Detect which cell encompasses the target text, then output its [x, y] center coordinate. 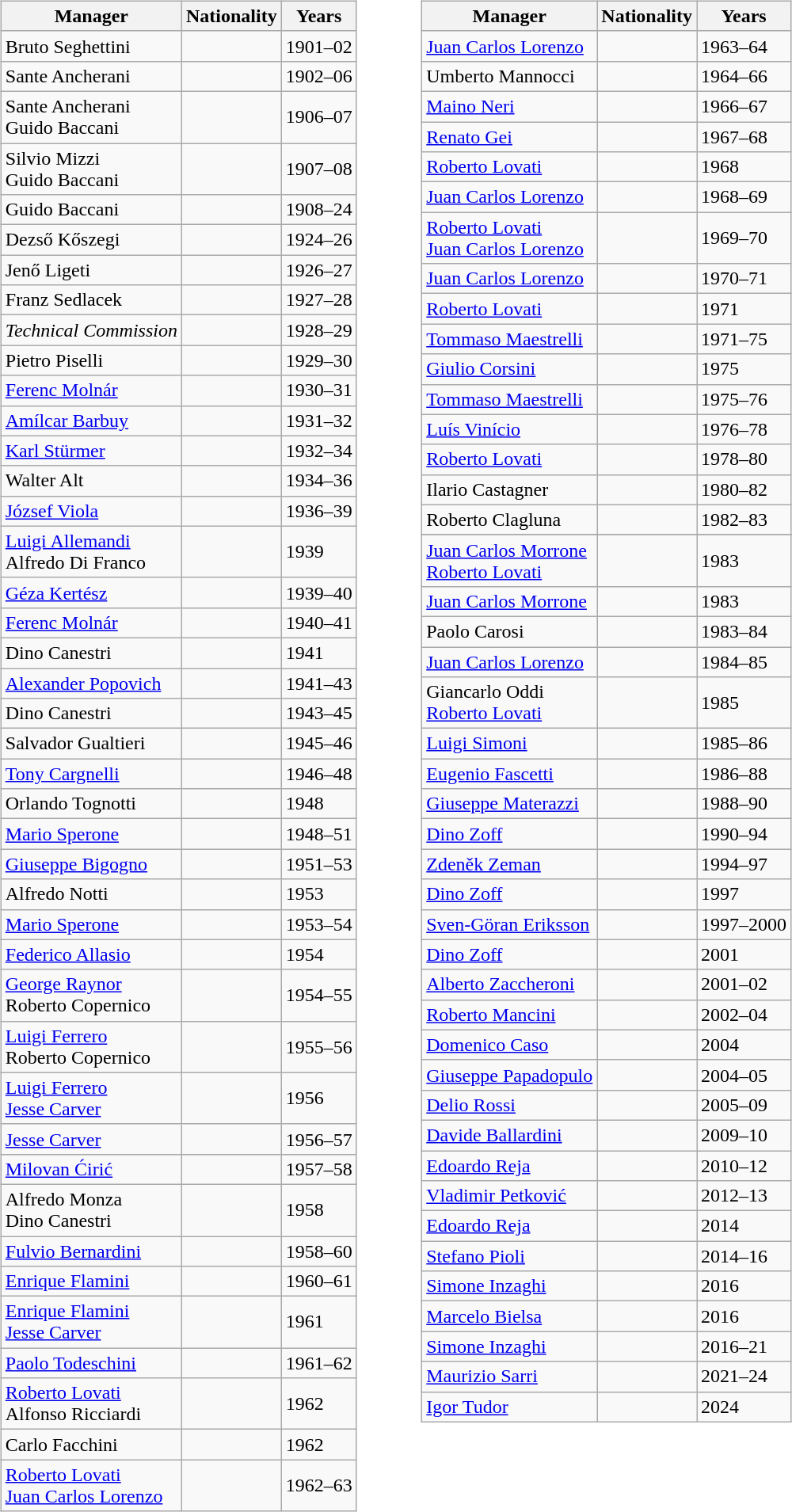
Paolo Carosi [510, 631]
Maurizio Sarri [510, 1377]
Stefano Pioli [510, 1256]
1901–02 [318, 46]
1957–58 [318, 1169]
1902–06 [318, 76]
Domenico Caso [510, 1045]
1975–76 [744, 399]
2024 [744, 1407]
Enrique FlaminiJesse Carver [91, 1323]
1954 [318, 954]
Sven-Göran Eriksson [510, 924]
1997 [744, 894]
1984–85 [744, 661]
Dezső Kőszegi [91, 240]
Sante AncheraniGuido Baccani [91, 117]
1988–90 [744, 804]
Guido Baccani [91, 210]
1971 [744, 309]
2005–09 [744, 1105]
Jenő Ligeti [91, 270]
Marcelo Bielsa [510, 1316]
Giuseppe Bigogno [91, 864]
2004 [744, 1045]
1929–30 [318, 360]
1934–36 [318, 481]
Giuseppe Materazzi [510, 804]
1962–63 [318, 1486]
1971–75 [744, 339]
1970–71 [744, 279]
1969–70 [744, 238]
Technical Commission [91, 330]
Géza Kertész [91, 592]
1967–68 [744, 137]
Salvador Gualtieri [91, 744]
2002–04 [744, 1015]
1994–97 [744, 864]
1985 [744, 703]
József Viola [91, 511]
2014 [744, 1226]
1997–2000 [744, 924]
Alexander Popovich [91, 684]
2014–16 [744, 1256]
Fulvio Bernardini [91, 1251]
1943–45 [318, 714]
1968–69 [744, 197]
Giulio Corsini [510, 369]
1941–43 [318, 684]
1975 [744, 369]
Roberto Clagluna [510, 520]
1976–78 [744, 429]
1985–86 [744, 744]
1932–34 [318, 451]
2021–24 [744, 1377]
1968 [744, 167]
1978–80 [744, 459]
Giuseppe Papadopulo [510, 1075]
Igor Tudor [510, 1407]
1958–60 [318, 1251]
Silvio MizziGuido Baccani [91, 168]
1951–53 [318, 864]
1908–24 [318, 210]
1936–39 [318, 511]
Luigi FerreroRoberto Copernico [91, 1047]
Umberto Mannocci [510, 76]
2004–05 [744, 1075]
Carlo Facchini [91, 1445]
George RaynorRoberto Copernico [91, 995]
2001 [744, 954]
1928–29 [318, 330]
1946–48 [318, 774]
1954–55 [318, 995]
Eugenio Fascetti [510, 774]
1958 [318, 1210]
Luigi AllemandiAlfredo Di Franco [91, 551]
Alfredo Notti [91, 894]
Franz Sedlacek [91, 300]
Davide Ballardini [510, 1135]
Federico Allasio [91, 954]
Alberto Zaccheroni [510, 985]
1986–88 [744, 774]
1955–56 [318, 1047]
1907–08 [318, 168]
Alfredo MonzaDino Canestri [91, 1210]
Amílcar Barbuy [91, 421]
Bruto Seghettini [91, 46]
1956–57 [318, 1139]
Milovan Ćirić [91, 1169]
Renato Gei [510, 137]
Luigi FerreroJesse Carver [91, 1098]
1960–61 [318, 1282]
1941 [318, 653]
Juan Carlos Morrone [510, 601]
1948–51 [318, 834]
1924–26 [318, 240]
2009–10 [744, 1135]
1983–84 [744, 631]
1945–46 [318, 744]
Luís Vinício [510, 429]
Jesse Carver [91, 1139]
1990–94 [744, 834]
1964–66 [744, 76]
2001–02 [744, 985]
1940–41 [318, 623]
Pietro Piselli [91, 360]
Luigi Simoni [510, 744]
Karl Stürmer [91, 451]
1931–32 [318, 421]
Giancarlo OddiRoberto Lovati [510, 703]
1953–54 [318, 924]
Delio Rossi [510, 1105]
Tony Cargnelli [91, 774]
1939–40 [318, 592]
Sante Ancherani [91, 76]
Maino Neri [510, 106]
1956 [318, 1098]
1961 [318, 1323]
2012–13 [744, 1196]
2016–21 [744, 1346]
1926–27 [318, 270]
1961–62 [318, 1363]
1980–82 [744, 489]
Roberto LovatiAlfonso Ricciardi [91, 1403]
Paolo Todeschini [91, 1363]
1963–64 [744, 46]
Zdeněk Zeman [510, 864]
1939 [318, 551]
1966–67 [744, 106]
1982–83 [744, 520]
1948 [318, 804]
1927–28 [318, 300]
Enrique Flamini [91, 1282]
1906–07 [318, 117]
1953 [318, 894]
2010–12 [744, 1165]
Juan Carlos MorroneRoberto Lovati [510, 561]
Roberto Mancini [510, 1015]
1930–31 [318, 390]
Walter Alt [91, 481]
Ilario Castagner [510, 489]
Orlando Tognotti [91, 804]
Vladimir Petković [510, 1196]
